For the text-containing cell, return its midpoint in (X, Y) coordinate format. 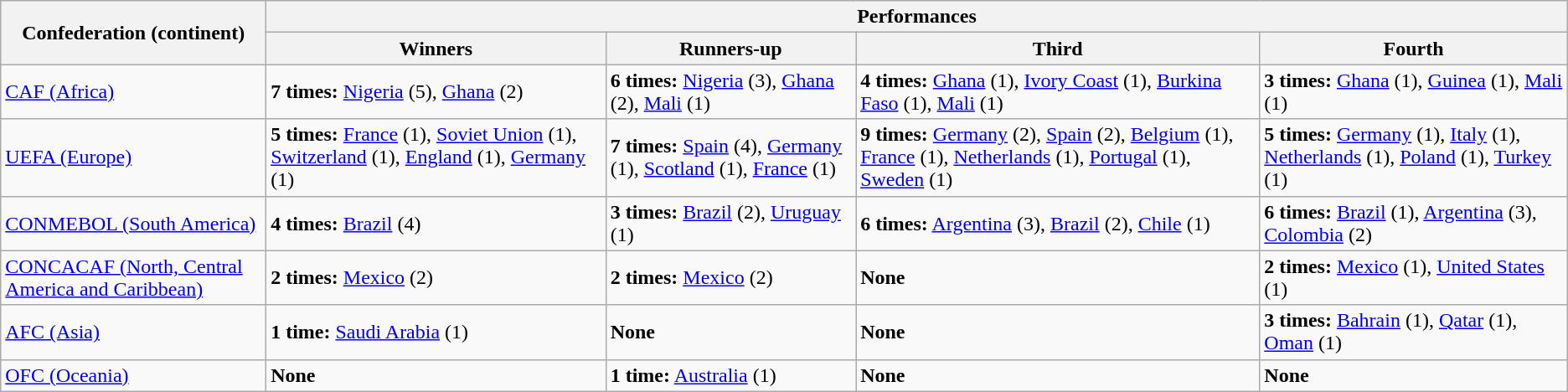
Performances (917, 17)
3 times: Ghana (1), Guinea (1), Mali (1) (1414, 92)
3 times: Bahrain (1), Qatar (1), Oman (1) (1414, 332)
4 times: Brazil (4) (436, 223)
CONCACAF (North, Central America and Caribbean) (134, 278)
CAF (Africa) (134, 92)
5 times: Germany (1), Italy (1), Netherlands (1), Poland (1), Turkey (1) (1414, 157)
3 times: Brazil (2), Uruguay (1) (730, 223)
1 time: Saudi Arabia (1) (436, 332)
AFC (Asia) (134, 332)
Winners (436, 49)
4 times: Ghana (1), Ivory Coast (1), Burkina Faso (1), Mali (1) (1058, 92)
6 times: Brazil (1), Argentina (3), Colombia (2) (1414, 223)
9 times: Germany (2), Spain (2), Belgium (1), France (1), Netherlands (1), Portugal (1), Sweden (1) (1058, 157)
Confederation (continent) (134, 33)
2 times: Mexico (1), United States (1) (1414, 278)
7 times: Spain (4), Germany (1), Scotland (1), France (1) (730, 157)
Runners-up (730, 49)
7 times: Nigeria (5), Ghana (2) (436, 92)
6 times: Nigeria (3), Ghana (2), Mali (1) (730, 92)
1 time: Australia (1) (730, 375)
CONMEBOL (South America) (134, 223)
6 times: Argentina (3), Brazil (2), Chile (1) (1058, 223)
OFC (Oceania) (134, 375)
Fourth (1414, 49)
Third (1058, 49)
UEFA (Europe) (134, 157)
5 times: France (1), Soviet Union (1), Switzerland (1), England (1), Germany (1) (436, 157)
